Return the [X, Y] coordinate for the center point of the cell that contains the specified text.  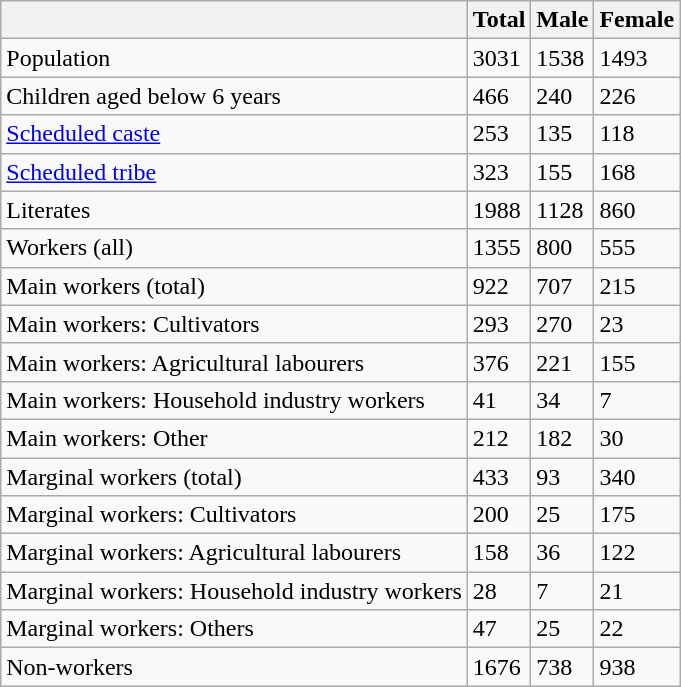
1538 [562, 58]
47 [499, 629]
Marginal workers: Household industry workers [234, 591]
Marginal workers: Agricultural labourers [234, 553]
707 [562, 286]
Population [234, 58]
Main workers: Cultivators [234, 324]
340 [637, 477]
122 [637, 553]
Main workers (total) [234, 286]
135 [562, 134]
Marginal workers: Cultivators [234, 515]
21 [637, 591]
Marginal workers (total) [234, 477]
212 [499, 438]
1676 [499, 667]
168 [637, 172]
922 [499, 286]
158 [499, 553]
Total [499, 20]
175 [637, 515]
22 [637, 629]
200 [499, 515]
738 [562, 667]
Main workers: Household industry workers [234, 400]
323 [499, 172]
28 [499, 591]
Female [637, 20]
800 [562, 248]
Non-workers [234, 667]
182 [562, 438]
293 [499, 324]
93 [562, 477]
860 [637, 210]
1355 [499, 248]
433 [499, 477]
Scheduled caste [234, 134]
23 [637, 324]
3031 [499, 58]
Literates [234, 210]
253 [499, 134]
221 [562, 362]
240 [562, 96]
215 [637, 286]
466 [499, 96]
Workers (all) [234, 248]
Main workers: Other [234, 438]
1988 [499, 210]
1493 [637, 58]
Children aged below 6 years [234, 96]
36 [562, 553]
Main workers: Agricultural labourers [234, 362]
41 [499, 400]
Male [562, 20]
Marginal workers: Others [234, 629]
30 [637, 438]
938 [637, 667]
555 [637, 248]
376 [499, 362]
Scheduled tribe [234, 172]
226 [637, 96]
270 [562, 324]
1128 [562, 210]
118 [637, 134]
34 [562, 400]
